Output the (x, y) coordinate of the center of the cell containing the given text.  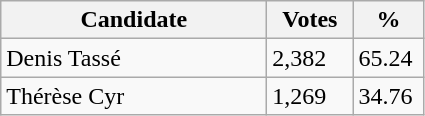
34.76 (388, 96)
1,269 (310, 96)
Candidate (134, 20)
% (388, 20)
Thérèse Cyr (134, 96)
2,382 (310, 58)
Denis Tassé (134, 58)
65.24 (388, 58)
Votes (310, 20)
